Capture the cell that displays the provided text and extract its (x, y) central coordinate. 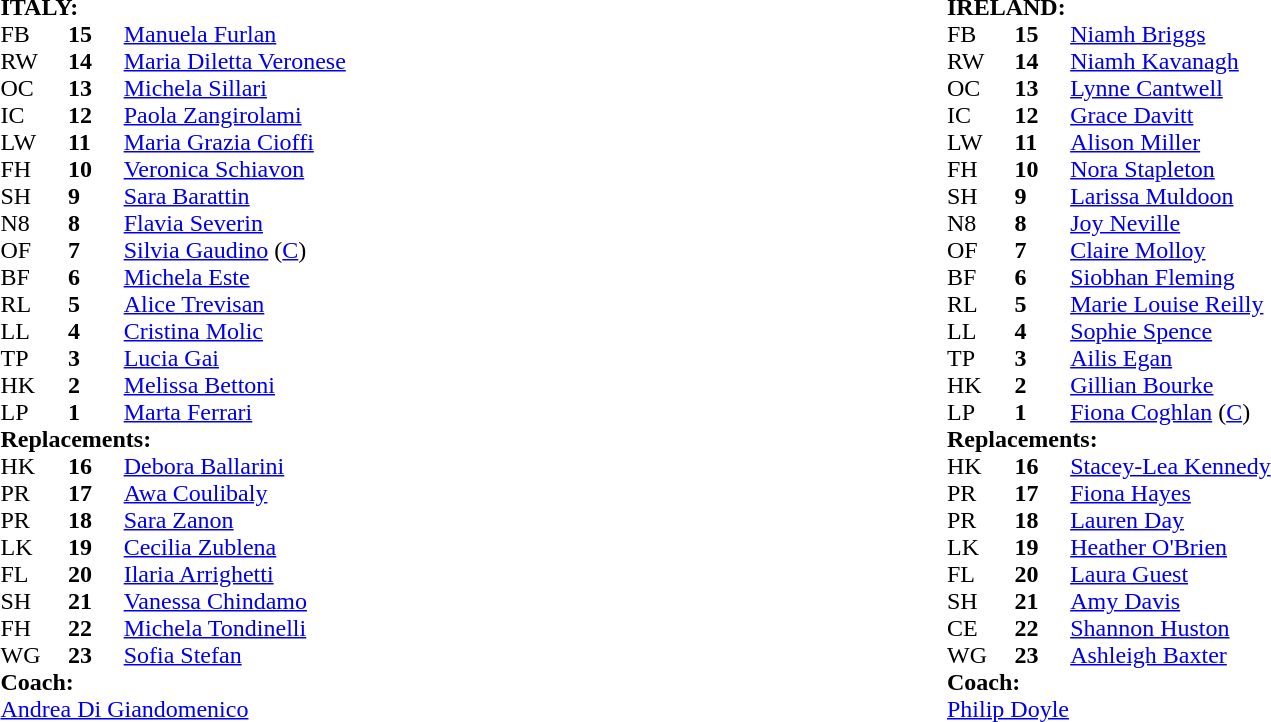
Cecilia Zublena (328, 548)
Alice Trevisan (328, 304)
Lucia Gai (328, 358)
Flavia Severin (328, 224)
Cristina Molic (328, 332)
Debora Ballarini (328, 466)
Sara Zanon (328, 520)
Paola Zangirolami (328, 116)
Michela Tondinelli (328, 628)
Michela Sillari (328, 88)
Vanessa Chindamo (328, 602)
Marta Ferrari (328, 412)
Michela Este (328, 278)
Replacements: (470, 440)
Silvia Gaudino (C) (328, 250)
Manuela Furlan (328, 34)
CE (980, 628)
Sofia Stefan (328, 656)
Veronica Schiavon (328, 170)
Ilaria Arrighetti (328, 574)
Sara Barattin (328, 196)
Maria Grazia Cioffi (328, 142)
Maria Diletta Veronese (328, 62)
Awa Coulibaly (328, 494)
Coach: (470, 682)
Melissa Bettoni (328, 386)
